Scan for the cell matching the given text and deliver its [X, Y] coordinate at center. 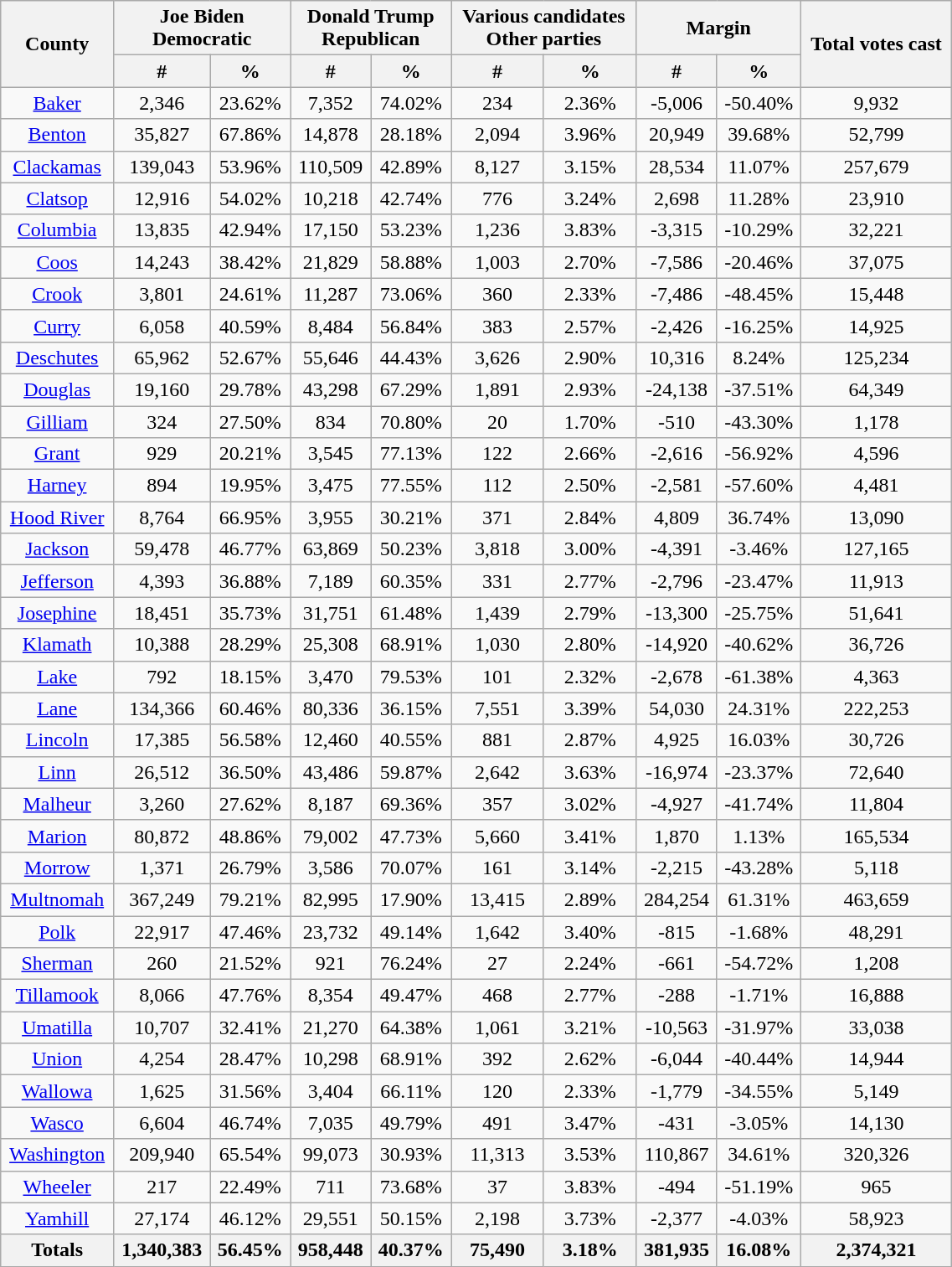
13,090 [876, 518]
3,818 [497, 549]
929 [162, 454]
2.32% [589, 677]
18.15% [250, 677]
-288 [677, 996]
-37.51% [759, 389]
42.74% [411, 198]
165,534 [876, 836]
67.29% [411, 389]
79,002 [331, 836]
Lake [57, 677]
-2,215 [677, 868]
3.47% [589, 1123]
48.86% [250, 836]
Totals [57, 1250]
Clatsop [57, 198]
33,038 [876, 1028]
75,490 [497, 1250]
-57.60% [759, 486]
-51.19% [759, 1187]
331 [497, 581]
3,475 [331, 486]
29.78% [250, 389]
Union [57, 1059]
3.96% [589, 135]
36.50% [250, 772]
-815 [677, 932]
-4,391 [677, 549]
-2,426 [677, 326]
3,586 [331, 868]
52,799 [876, 135]
11,804 [876, 804]
37 [497, 1187]
383 [497, 326]
120 [497, 1091]
65,962 [162, 358]
260 [162, 964]
-3.05% [759, 1123]
12,460 [331, 740]
28,534 [677, 167]
776 [497, 198]
-16,974 [677, 772]
-10,563 [677, 1028]
77.55% [411, 486]
36.15% [411, 708]
-23.37% [759, 772]
58.88% [411, 262]
Hood River [57, 518]
9,932 [876, 103]
2,094 [497, 135]
Polk [57, 932]
3,801 [162, 294]
Coos [57, 262]
894 [162, 486]
36.88% [250, 581]
4,393 [162, 581]
49.14% [411, 932]
19,160 [162, 389]
-3.46% [759, 549]
11.07% [759, 167]
10,298 [331, 1059]
11,287 [331, 294]
-431 [677, 1123]
-43.28% [759, 868]
2.62% [589, 1059]
28.18% [411, 135]
3.00% [589, 549]
20 [497, 421]
-61.38% [759, 677]
1,625 [162, 1091]
Benton [57, 135]
80,872 [162, 836]
6,058 [162, 326]
3,955 [331, 518]
10,218 [331, 198]
Total votes cast [876, 44]
468 [497, 996]
2.79% [589, 613]
-10.29% [759, 230]
30.21% [411, 518]
371 [497, 518]
-1.71% [759, 996]
-31.97% [759, 1028]
63,869 [331, 549]
360 [497, 294]
66.95% [250, 518]
792 [162, 677]
-510 [677, 421]
47.76% [250, 996]
4,809 [677, 518]
-4.03% [759, 1218]
Malheur [57, 804]
-2,796 [677, 581]
110,509 [331, 167]
3.53% [589, 1155]
Wheeler [57, 1187]
19.95% [250, 486]
40.59% [250, 326]
73.68% [411, 1187]
32,221 [876, 230]
Tillamook [57, 996]
-1.68% [759, 932]
27.62% [250, 804]
60.35% [411, 581]
958,448 [331, 1250]
-23.47% [759, 581]
56.58% [250, 740]
70.07% [411, 868]
40.37% [411, 1250]
53.23% [411, 230]
3.39% [589, 708]
Baker [57, 103]
6,604 [162, 1123]
-14,920 [677, 645]
-54.72% [759, 964]
357 [497, 804]
Columbia [57, 230]
367,249 [162, 899]
36.74% [759, 518]
881 [497, 740]
50.23% [411, 549]
21.52% [250, 964]
2.90% [589, 358]
58,923 [876, 1218]
2,346 [162, 103]
79.21% [250, 899]
24.61% [250, 294]
53.96% [250, 167]
31.56% [250, 1091]
284,254 [677, 899]
28.29% [250, 645]
79.53% [411, 677]
Clackamas [57, 167]
Crook [57, 294]
1,003 [497, 262]
82,995 [331, 899]
3.21% [589, 1028]
Deschutes [57, 358]
3,626 [497, 358]
381,935 [677, 1250]
4,481 [876, 486]
Margin [718, 28]
101 [497, 677]
-40.44% [759, 1059]
30.93% [411, 1155]
217 [162, 1187]
Yamhill [57, 1218]
54,030 [677, 708]
13,415 [497, 899]
8,354 [331, 996]
35,827 [162, 135]
3.40% [589, 932]
16.08% [759, 1250]
2.84% [589, 518]
64.38% [411, 1028]
-43.30% [759, 421]
43,298 [331, 389]
77.13% [411, 454]
3.14% [589, 868]
73.06% [411, 294]
-5,006 [677, 103]
46.77% [250, 549]
-40.62% [759, 645]
60.46% [250, 708]
-6,044 [677, 1059]
38.42% [250, 262]
711 [331, 1187]
42.89% [411, 167]
Sherman [57, 964]
-56.92% [759, 454]
14,878 [331, 135]
Douglas [57, 389]
14,130 [876, 1123]
-4,927 [677, 804]
110,867 [677, 1155]
43,486 [331, 772]
Morrow [57, 868]
Joe BidenDemocratic [203, 28]
14,925 [876, 326]
Various candidatesOther parties [544, 28]
67.86% [250, 135]
16.03% [759, 740]
14,944 [876, 1059]
21,270 [331, 1028]
257,679 [876, 167]
Grant [57, 454]
11,313 [497, 1155]
-494 [677, 1187]
127,165 [876, 549]
4,925 [677, 740]
17,150 [331, 230]
3,545 [331, 454]
2.89% [589, 899]
2.66% [589, 454]
Multnomah [57, 899]
2.36% [589, 103]
222,253 [876, 708]
51,641 [876, 613]
-2,616 [677, 454]
28.47% [250, 1059]
Lane [57, 708]
7,551 [497, 708]
12,916 [162, 198]
-2,678 [677, 677]
5,118 [876, 868]
10,707 [162, 1028]
18,451 [162, 613]
11.28% [759, 198]
59,478 [162, 549]
5,149 [876, 1091]
463,659 [876, 899]
2.87% [589, 740]
125,234 [876, 358]
Wallowa [57, 1091]
Linn [57, 772]
8.24% [759, 358]
26.79% [250, 868]
27.50% [250, 421]
2,698 [677, 198]
320,326 [876, 1155]
61.31% [759, 899]
324 [162, 421]
34.61% [759, 1155]
2.93% [589, 389]
46.12% [250, 1218]
-16.25% [759, 326]
48,291 [876, 932]
1,870 [677, 836]
72,640 [876, 772]
35.73% [250, 613]
8,066 [162, 996]
3,404 [331, 1091]
1,208 [876, 964]
27,174 [162, 1218]
59.87% [411, 772]
14,243 [162, 262]
7,189 [331, 581]
20.21% [250, 454]
70.80% [411, 421]
Harney [57, 486]
20,949 [677, 135]
234 [497, 103]
2,198 [497, 1218]
2.80% [589, 645]
40.55% [411, 740]
4,254 [162, 1059]
15,448 [876, 294]
1,030 [497, 645]
5,660 [497, 836]
-34.55% [759, 1091]
1,178 [876, 421]
Wasco [57, 1123]
County [57, 44]
209,940 [162, 1155]
161 [497, 868]
Lincoln [57, 740]
1,371 [162, 868]
39.68% [759, 135]
921 [331, 964]
13,835 [162, 230]
834 [331, 421]
24.31% [759, 708]
17.90% [411, 899]
3.24% [589, 198]
8,484 [331, 326]
1,061 [497, 1028]
29,551 [331, 1218]
Curry [57, 326]
112 [497, 486]
-24,138 [677, 389]
47.46% [250, 932]
122 [497, 454]
Gilliam [57, 421]
491 [497, 1123]
Donald TrumpRepublican [371, 28]
Marion [57, 836]
Umatilla [57, 1028]
3,470 [331, 677]
21,829 [331, 262]
69.36% [411, 804]
8,764 [162, 518]
-25.75% [759, 613]
22.49% [250, 1187]
65.54% [250, 1155]
-661 [677, 964]
61.48% [411, 613]
44.43% [411, 358]
-20.46% [759, 262]
7,035 [331, 1123]
-50.40% [759, 103]
32.41% [250, 1028]
-2,581 [677, 486]
2.70% [589, 262]
-48.45% [759, 294]
3.18% [589, 1250]
Jefferson [57, 581]
2,642 [497, 772]
Josephine [57, 613]
36,726 [876, 645]
22,917 [162, 932]
1,439 [497, 613]
Washington [57, 1155]
11,913 [876, 581]
-3,315 [677, 230]
3,260 [162, 804]
-7,586 [677, 262]
Klamath [57, 645]
76.24% [411, 964]
23.62% [250, 103]
2.50% [589, 486]
10,388 [162, 645]
-2,377 [677, 1218]
49.79% [411, 1123]
46.74% [250, 1123]
56.45% [250, 1250]
2,374,321 [876, 1250]
134,366 [162, 708]
74.02% [411, 103]
7,352 [331, 103]
8,187 [331, 804]
1.13% [759, 836]
4,363 [876, 677]
3.15% [589, 167]
54.02% [250, 198]
3.41% [589, 836]
27 [497, 964]
49.47% [411, 996]
99,073 [331, 1155]
55,646 [331, 358]
1,891 [497, 389]
26,512 [162, 772]
2.57% [589, 326]
1.70% [589, 421]
1,642 [497, 932]
3.02% [589, 804]
2.24% [589, 964]
42.94% [250, 230]
23,732 [331, 932]
-41.74% [759, 804]
3.63% [589, 772]
-1,779 [677, 1091]
64,349 [876, 389]
50.15% [411, 1218]
Jackson [57, 549]
37,075 [876, 262]
31,751 [331, 613]
25,308 [331, 645]
80,336 [331, 708]
3.73% [589, 1218]
23,910 [876, 198]
16,888 [876, 996]
8,127 [497, 167]
-13,300 [677, 613]
47.73% [411, 836]
17,385 [162, 740]
56.84% [411, 326]
52.67% [250, 358]
4,596 [876, 454]
66.11% [411, 1091]
-7,486 [677, 294]
1,340,383 [162, 1250]
965 [876, 1187]
139,043 [162, 167]
10,316 [677, 358]
1,236 [497, 230]
392 [497, 1059]
30,726 [876, 740]
